Provide the (X, Y) coordinate of the cell's center where the given text is located.  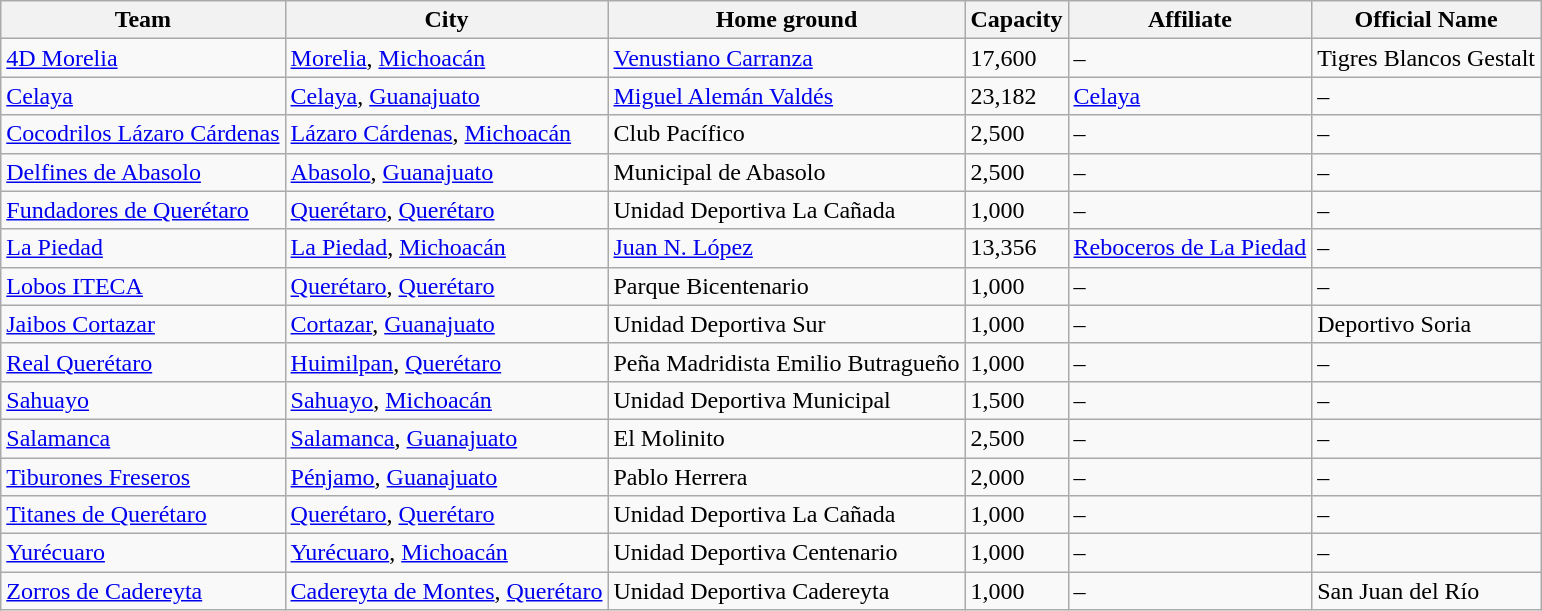
4D Morelia (143, 58)
17,600 (1016, 58)
Cocodrilos Lázaro Cárdenas (143, 134)
Yurécuaro, Michoacán (446, 553)
Pénjamo, Guanajuato (446, 477)
Lobos ITECA (143, 286)
Celaya, Guanajuato (446, 96)
Peña Madridista Emilio Butragueño (786, 362)
Sahuayo, Michoacán (446, 400)
Reboceros de La Piedad (1190, 248)
Capacity (1016, 20)
San Juan del Río (1426, 591)
Real Querétaro (143, 362)
Deportivo Soria (1426, 324)
Jaibos Cortazar (143, 324)
1,500 (1016, 400)
Cadereyta de Montes, Querétaro (446, 591)
Cortazar, Guanajuato (446, 324)
Venustiano Carranza (786, 58)
La Piedad (143, 248)
13,356 (1016, 248)
Morelia, Michoacán (446, 58)
Titanes de Querétaro (143, 515)
Yurécuaro (143, 553)
Sahuayo (143, 400)
Tiburones Freseros (143, 477)
Unidad Deportiva Municipal (786, 400)
Pablo Herrera (786, 477)
Unidad Deportiva Sur (786, 324)
Affiliate (1190, 20)
City (446, 20)
Municipal de Abasolo (786, 172)
Salamanca (143, 438)
23,182 (1016, 96)
La Piedad, Michoacán (446, 248)
Abasolo, Guanajuato (446, 172)
Zorros de Cadereyta (143, 591)
Lázaro Cárdenas, Michoacán (446, 134)
Huimilpan, Querétaro (446, 362)
Unidad Deportiva Cadereyta (786, 591)
Club Pacífico (786, 134)
Delfines de Abasolo (143, 172)
Miguel Alemán Valdés (786, 96)
Tigres Blancos Gestalt (1426, 58)
Salamanca, Guanajuato (446, 438)
El Molinito (786, 438)
Unidad Deportiva Centenario (786, 553)
Fundadores de Querétaro (143, 210)
Team (143, 20)
2,000 (1016, 477)
Parque Bicentenario (786, 286)
Juan N. López (786, 248)
Home ground (786, 20)
Official Name (1426, 20)
